Provide the (X, Y) coordinate of the cell's center where the given text is located.  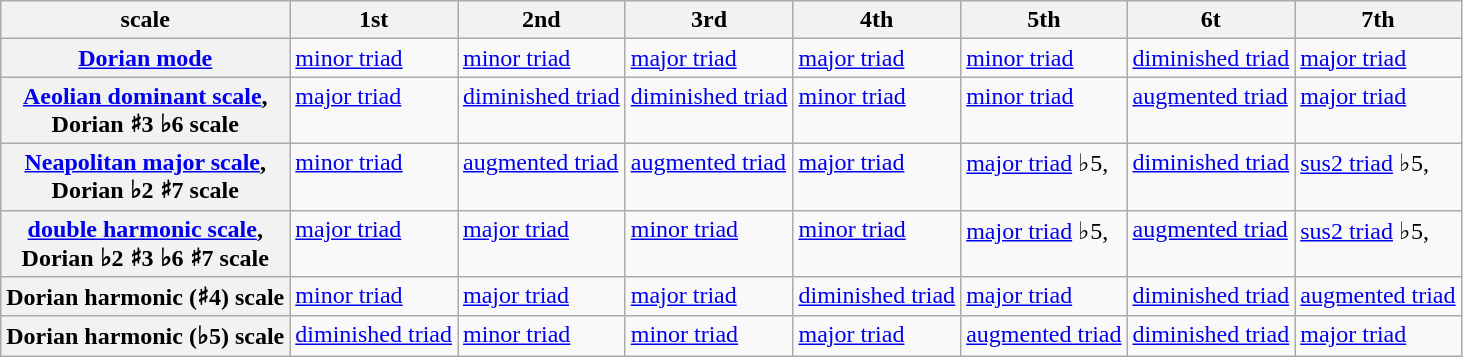
double harmonic scale,Dorian ♭2 ♯3 ♭6 ♯7 scale (146, 244)
Aeolian dominant scale,Dorian ♯3 ♭6 scale (146, 110)
Dorian harmonic (♯4) scale (146, 297)
7th (1378, 20)
scale (146, 20)
Dorian mode (146, 58)
Dorian harmonic (♭5) scale (146, 336)
5th (1044, 20)
2nd (542, 20)
Neapolitan major scale,Dorian ♭2 ♯7 scale (146, 176)
1st (374, 20)
6t (1211, 20)
3rd (709, 20)
4th (877, 20)
